Extract the (x, y) coordinate from the center of the cell holding the provided text.  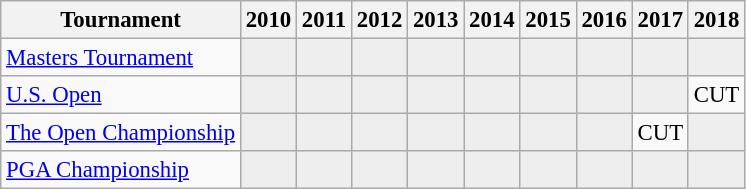
2016 (604, 20)
2015 (548, 20)
PGA Championship (121, 170)
2011 (324, 20)
Masters Tournament (121, 58)
2013 (436, 20)
The Open Championship (121, 133)
U.S. Open (121, 95)
Tournament (121, 20)
2017 (660, 20)
2010 (268, 20)
2014 (492, 20)
2012 (379, 20)
2018 (716, 20)
